Extract the [x, y] coordinate from the center of the cell holding the provided text.  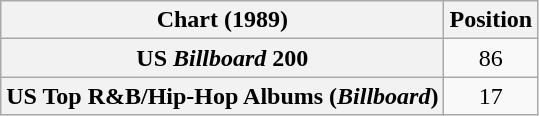
US Billboard 200 [222, 58]
86 [491, 58]
Chart (1989) [222, 20]
17 [491, 96]
US Top R&B/Hip-Hop Albums (Billboard) [222, 96]
Position [491, 20]
